Search for the cell housing the specified text and yield its (X, Y) center coordinate. 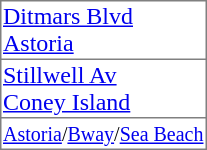
Stillwell AvConey Island (103, 88)
Ditmars BlvdAstoria (103, 30)
Astoria/Bway/Sea Beach (103, 134)
